Provide the [X, Y] coordinate of the cell's center where the given text is located.  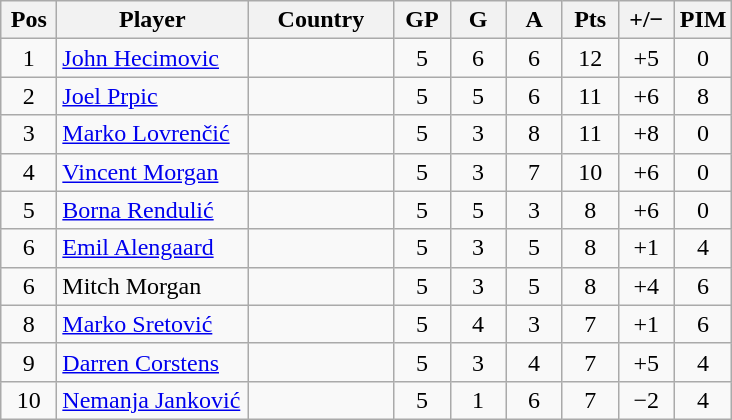
+4 [646, 286]
12 [590, 58]
+/− [646, 20]
Player [152, 20]
GP [422, 20]
G [478, 20]
Emil Alengaard [152, 248]
−2 [646, 400]
Mitch Morgan [152, 286]
Pos [29, 20]
Country [321, 20]
John Hecimovic [152, 58]
Marko Sretović [152, 324]
+8 [646, 134]
9 [29, 362]
PIM [703, 20]
Marko Lovrenčić [152, 134]
Joel Prpic [152, 96]
Nemanja Janković [152, 400]
Borna Rendulić [152, 210]
Vincent Morgan [152, 172]
Darren Corstens [152, 362]
2 [29, 96]
Pts [590, 20]
A [534, 20]
